Extract the [x, y] coordinate from the center of the cell holding the provided text.  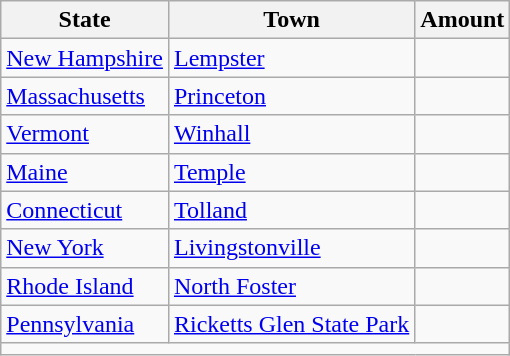
Princeton [291, 96]
Connecticut [85, 210]
Tolland [291, 210]
New Hampshire [85, 58]
Temple [291, 172]
Pennsylvania [85, 324]
Rhode Island [85, 286]
North Foster [291, 286]
New York [85, 248]
Livingstonville [291, 248]
Maine [85, 172]
Lempster [291, 58]
State [85, 20]
Winhall [291, 134]
Massachusetts [85, 96]
Ricketts Glen State Park [291, 324]
Amount [462, 20]
Town [291, 20]
Vermont [85, 134]
